Scan for the cell matching the given text and deliver its [x, y] coordinate at center. 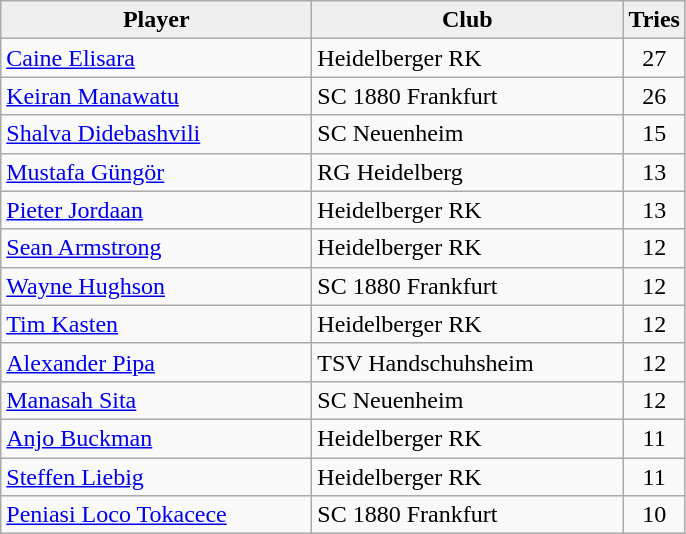
Player [156, 20]
27 [654, 58]
Keiran Manawatu [156, 96]
Shalva Didebashvili [156, 134]
Mustafa Güngör [156, 172]
Alexander Pipa [156, 362]
Wayne Hughson [156, 286]
15 [654, 134]
Manasah Sita [156, 400]
Tim Kasten [156, 324]
Sean Armstrong [156, 248]
Steffen Liebig [156, 477]
Pieter Jordaan [156, 210]
Caine Elisara [156, 58]
Club [468, 20]
TSV Handschuhsheim [468, 362]
Peniasi Loco Tokacece [156, 515]
RG Heidelberg [468, 172]
Tries [654, 20]
26 [654, 96]
10 [654, 515]
Anjo Buckman [156, 438]
